Return the (x, y) coordinate for the center point of the cell that contains the specified text.  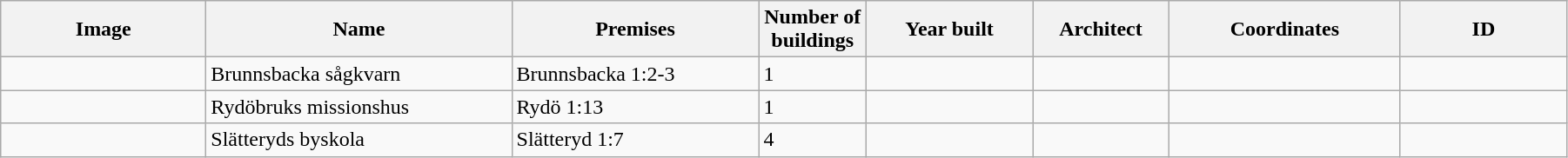
ID (1483, 30)
Slätteryd 1:7 (635, 140)
Name (358, 30)
Brunnsbacka 1:2-3 (635, 74)
Rydöbruks missionshus (358, 107)
Premises (635, 30)
Rydö 1:13 (635, 107)
Coordinates (1284, 30)
Architect (1102, 30)
Brunnsbacka sågkvarn (358, 74)
Image (104, 30)
Number ofbuildings (813, 30)
Year built (948, 30)
4 (813, 140)
Slätteryds byskola (358, 140)
